Scan for the cell matching the given text and deliver its [x, y] coordinate at center. 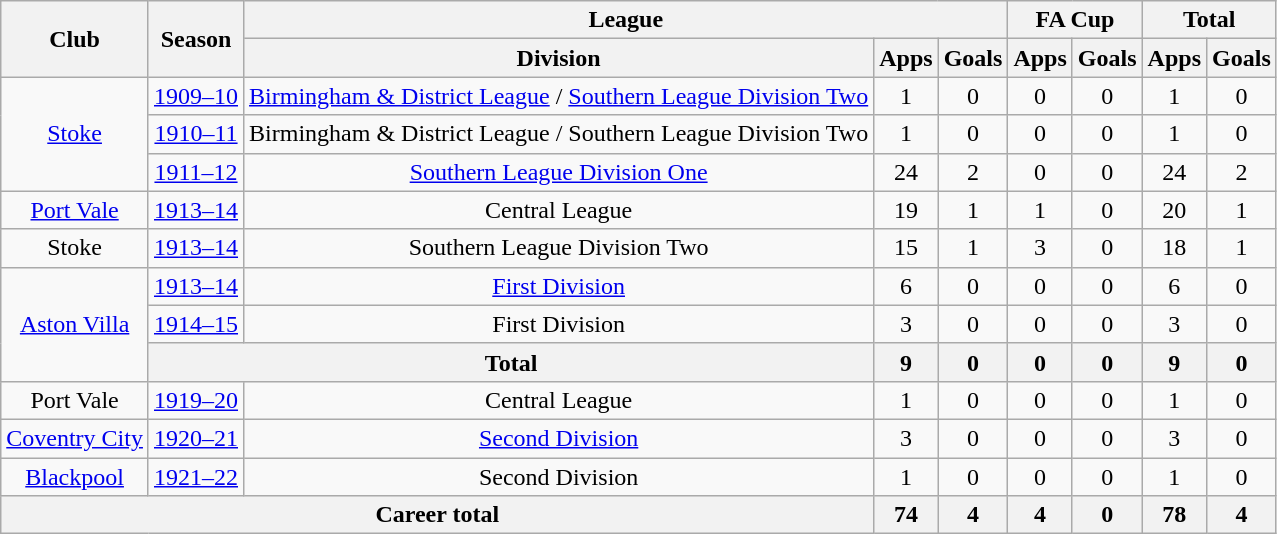
Aston Villa [75, 324]
19 [906, 210]
Club [75, 39]
FA Cup [1075, 20]
1920–21 [196, 438]
1909–10 [196, 96]
1919–20 [196, 400]
15 [906, 248]
Blackpool [75, 477]
1911–12 [196, 172]
Career total [438, 515]
1910–11 [196, 134]
League [626, 20]
18 [1174, 248]
Southern League Division One [559, 172]
Division [559, 58]
Southern League Division Two [559, 248]
74 [906, 515]
Season [196, 39]
20 [1174, 210]
1914–15 [196, 324]
78 [1174, 515]
Coventry City [75, 438]
1921–22 [196, 477]
